Return [x, y] of the center of cell containing provided text 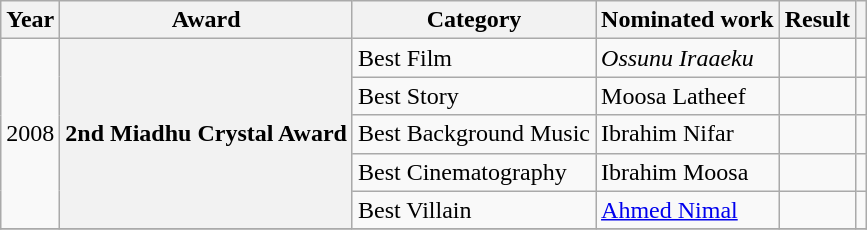
Result [817, 20]
Best Film [474, 58]
Ahmed Nimal [688, 210]
2nd Miadhu Crystal Award [206, 134]
Nominated work [688, 20]
Moosa Latheef [688, 96]
Ibrahim Moosa [688, 172]
Best Cinematography [474, 172]
Best Story [474, 96]
Year [30, 20]
Award [206, 20]
2008 [30, 134]
Category [474, 20]
Best Villain [474, 210]
Ossunu Iraaeku [688, 58]
Ibrahim Nifar [688, 134]
Best Background Music [474, 134]
